Determine the [x, y] coordinate at the center of the cell enclosing the given text.  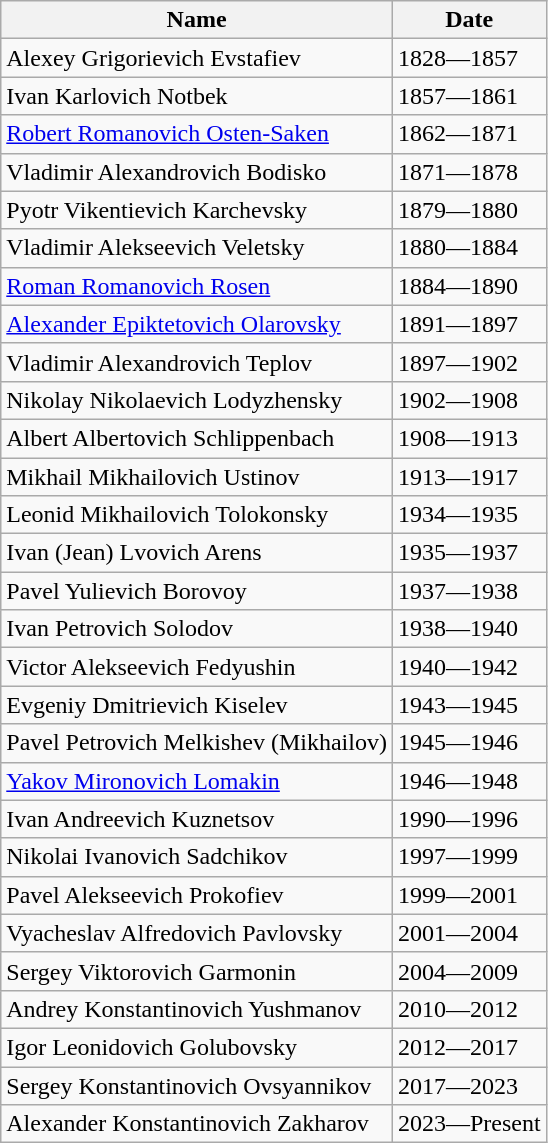
1934—1935 [469, 515]
Pavel Alekseevich Prokofiev [197, 895]
2012—2017 [469, 1047]
Nikolay Nikolaevich Lodyzhensky [197, 400]
Ivan Andreevich Kuznetsov [197, 819]
Ivan Karlovich Notbek [197, 96]
Nikolai Ivanovich Sadchikov [197, 857]
1880—1884 [469, 248]
1999—2001 [469, 895]
Ivan (Jean) Lvovich Arens [197, 553]
Andrey Konstantinovich Yushmanov [197, 1009]
Igor Leonidovich Golubovsky [197, 1047]
1935—1937 [469, 553]
1891—1897 [469, 324]
1943—1945 [469, 705]
Alexey Grigorievich Evstafiev [197, 58]
1938—1940 [469, 629]
Alexander Konstantinovich Zakharov [197, 1124]
1937—1938 [469, 591]
1857—1861 [469, 96]
Sergey Viktorovich Garmonin [197, 971]
Evgeniy Dmitrievich Kiselev [197, 705]
2004—2009 [469, 971]
1902—1908 [469, 400]
1871—1878 [469, 172]
Roman Romanovich Rosen [197, 286]
1913—1917 [469, 477]
1908—1913 [469, 438]
1940—1942 [469, 667]
2023—Present [469, 1124]
1884—1890 [469, 286]
Yakov Mironovich Lomakin [197, 781]
Albert Albertovich Schlippenbach [197, 438]
Leonid Mikhailovich Tolokonsky [197, 515]
Pavel Yulievich Borovoy [197, 591]
Pavel Petrovich Melkishev (Mikhailov) [197, 743]
1990—1996 [469, 819]
1997—1999 [469, 857]
Mikhail Mikhailovich Ustinov [197, 477]
Victor Alekseevich Fedyushin [197, 667]
Sergey Konstantinovich Ovsyannikov [197, 1085]
Vladimir Alekseevich Veletsky [197, 248]
Vladimir Alexandrovich Teplov [197, 362]
Name [197, 20]
Pyotr Vikentievich Karchevsky [197, 210]
Vyacheslav Alfredovich Pavlovsky [197, 933]
1945—1946 [469, 743]
Vladimir Alexandrovich Bodisko [197, 172]
Alexander Epiktetovich Olarovsky [197, 324]
Robert Romanovich Osten-Saken [197, 134]
1946—1948 [469, 781]
1897—1902 [469, 362]
Ivan Petrovich Solodov [197, 629]
Date [469, 20]
2001—2004 [469, 933]
2017—2023 [469, 1085]
2010—2012 [469, 1009]
1879—1880 [469, 210]
1862—1871 [469, 134]
1828—1857 [469, 58]
